Provide the (x, y) coordinate of the cell's center where the given text is located.  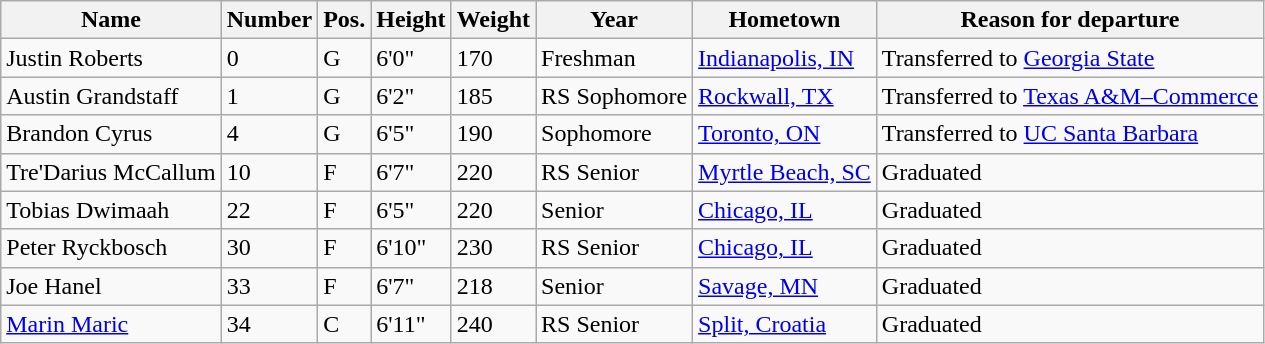
Joe Hanel (111, 286)
Tobias Dwimaah (111, 210)
33 (269, 286)
Marin Maric (111, 324)
Myrtle Beach, SC (785, 172)
Number (269, 20)
Savage, MN (785, 286)
1 (269, 96)
Justin Roberts (111, 58)
Brandon Cyrus (111, 134)
Indianapolis, IN (785, 58)
Split, Croatia (785, 324)
230 (493, 248)
Austin Grandstaff (111, 96)
Pos. (344, 20)
Toronto, ON (785, 134)
C (344, 324)
Sophomore (614, 134)
Peter Ryckbosch (111, 248)
Transferred to Georgia State (1070, 58)
Freshman (614, 58)
Hometown (785, 20)
6'2" (411, 96)
185 (493, 96)
Year (614, 20)
Transferred to Texas A&M–Commerce (1070, 96)
Reason for departure (1070, 20)
170 (493, 58)
218 (493, 286)
Tre'Darius McCallum (111, 172)
240 (493, 324)
Weight (493, 20)
6'10" (411, 248)
Rockwall, TX (785, 96)
Height (411, 20)
6'0" (411, 58)
RS Sophomore (614, 96)
Transferred to UC Santa Barbara (1070, 134)
190 (493, 134)
30 (269, 248)
0 (269, 58)
Name (111, 20)
6'11" (411, 324)
22 (269, 210)
4 (269, 134)
10 (269, 172)
34 (269, 324)
